Capture the cell that displays the provided text and extract its [x, y] central coordinate. 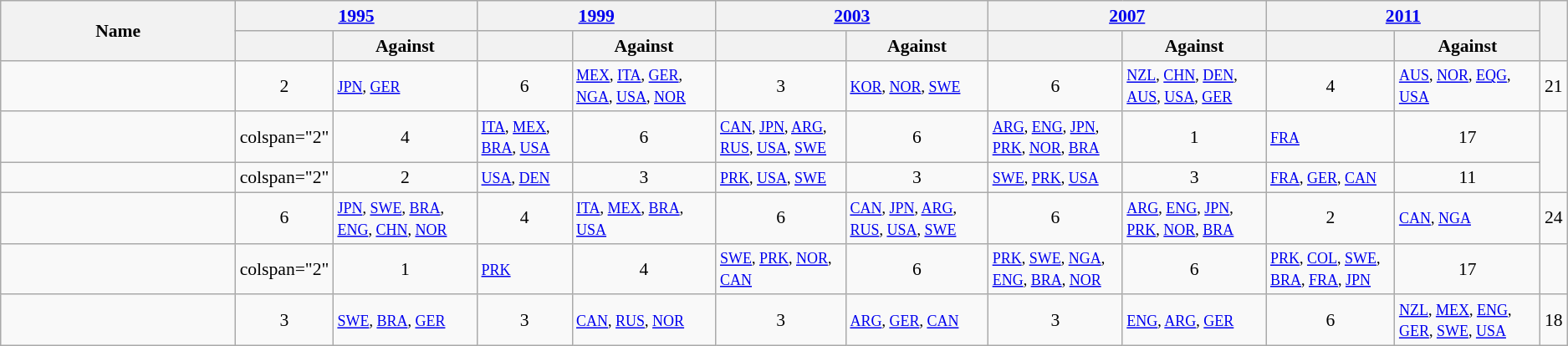
FRA [1331, 137]
USA, DEN [524, 178]
2011 [1403, 16]
FRA, GER, CAN [1331, 178]
PRK, COL, SWE, BRA, FRA, JPN [1331, 269]
SWE, PRK, NOR, CAN [781, 269]
PRK, USA, SWE [781, 178]
JPN, GER [405, 85]
PRK, SWE, NGA, ENG, BRA, NOR [1055, 269]
SWE, PRK, USA [1055, 178]
2007 [1127, 16]
AUS, NOR, EQG, USA [1468, 85]
2003 [852, 16]
CAN, RUS, NOR [644, 321]
18 [1554, 321]
11 [1468, 178]
CAN, NGA [1468, 217]
24 [1554, 217]
JPN, SWE, BRA, ENG, CHN, NOR [405, 217]
1995 [356, 16]
NZL, CHN, DEN, AUS, USA, GER [1194, 85]
ARG, GER, CAN [917, 321]
21 [1554, 85]
ENG, ARG, GER [1194, 321]
SWE, BRA, GER [405, 321]
PRK [524, 269]
MEX, ITA, GER, NGA, USA, NOR [644, 85]
KOR, NOR, SWE [917, 85]
1999 [595, 16]
NZL, MEX, ENG, GER, SWE, USA [1468, 321]
Name [119, 30]
